Output the [x, y] coordinate of the center of the cell containing the given text.  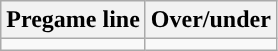
Over/under [210, 20]
Pregame line [74, 20]
